Determine the (X, Y) coordinate at the center of the cell enclosing the given text.  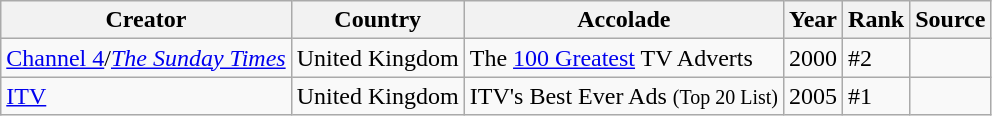
Source (950, 20)
ITV's Best Ever Ads (Top 20 List) (624, 96)
Year (812, 20)
ITV (146, 96)
2000 (812, 58)
Channel 4/The Sunday Times (146, 58)
The 100 Greatest TV Adverts (624, 58)
Accolade (624, 20)
Country (378, 20)
Creator (146, 20)
#1 (876, 96)
2005 (812, 96)
#2 (876, 58)
Rank (876, 20)
